Provide the [X, Y] coordinate of the cell's center where the given text is located.  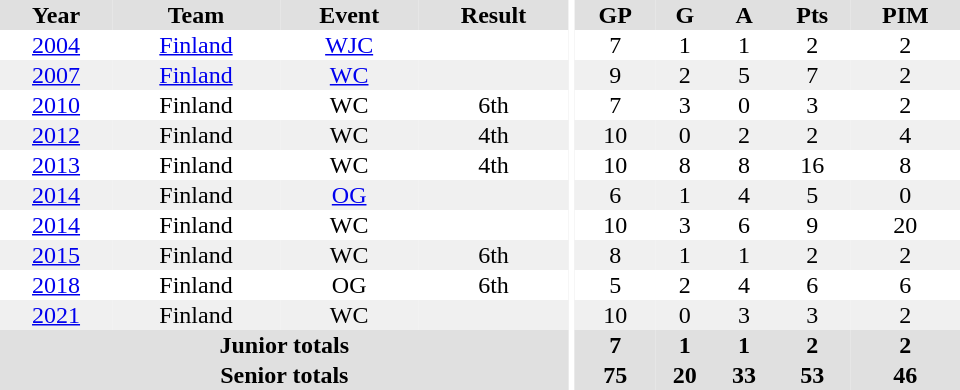
2004 [56, 45]
2013 [56, 165]
WJC [349, 45]
GP [615, 15]
46 [906, 375]
53 [812, 375]
A [744, 15]
2007 [56, 75]
Year [56, 15]
Pts [812, 15]
2012 [56, 135]
16 [812, 165]
2021 [56, 315]
Event [349, 15]
Team [196, 15]
75 [615, 375]
G [684, 15]
Result [493, 15]
33 [744, 375]
2018 [56, 285]
PIM [906, 15]
2015 [56, 255]
Junior totals [284, 345]
Senior totals [284, 375]
2010 [56, 105]
